Search for the cell housing the specified text and yield its (X, Y) center coordinate. 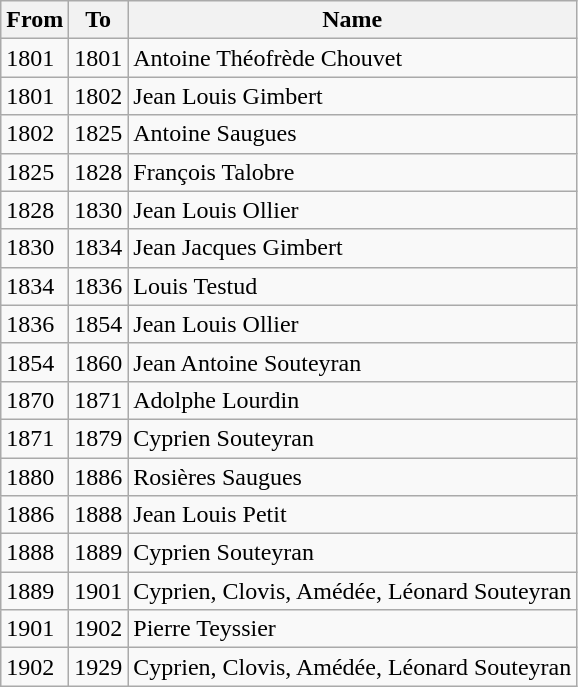
Jean Louis Petit (352, 515)
To (98, 20)
Antoine Saugues (352, 134)
Rosières Saugues (352, 477)
Pierre Teyssier (352, 629)
Antoine Théofrède Chouvet (352, 58)
1860 (98, 362)
1870 (35, 400)
Jean Jacques Gimbert (352, 248)
Name (352, 20)
François Talobre (352, 172)
From (35, 20)
1880 (35, 477)
1879 (98, 438)
Jean Antoine Souteyran (352, 362)
Adolphe Lourdin (352, 400)
1929 (98, 667)
Louis Testud (352, 286)
Jean Louis Gimbert (352, 96)
